Return (X, Y) of the center of cell containing provided text 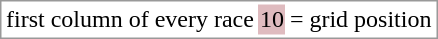
10 (272, 19)
first column of every race (130, 19)
= grid position (360, 19)
